From the cell containing the given text, extract its center point as (X, Y) coordinate. 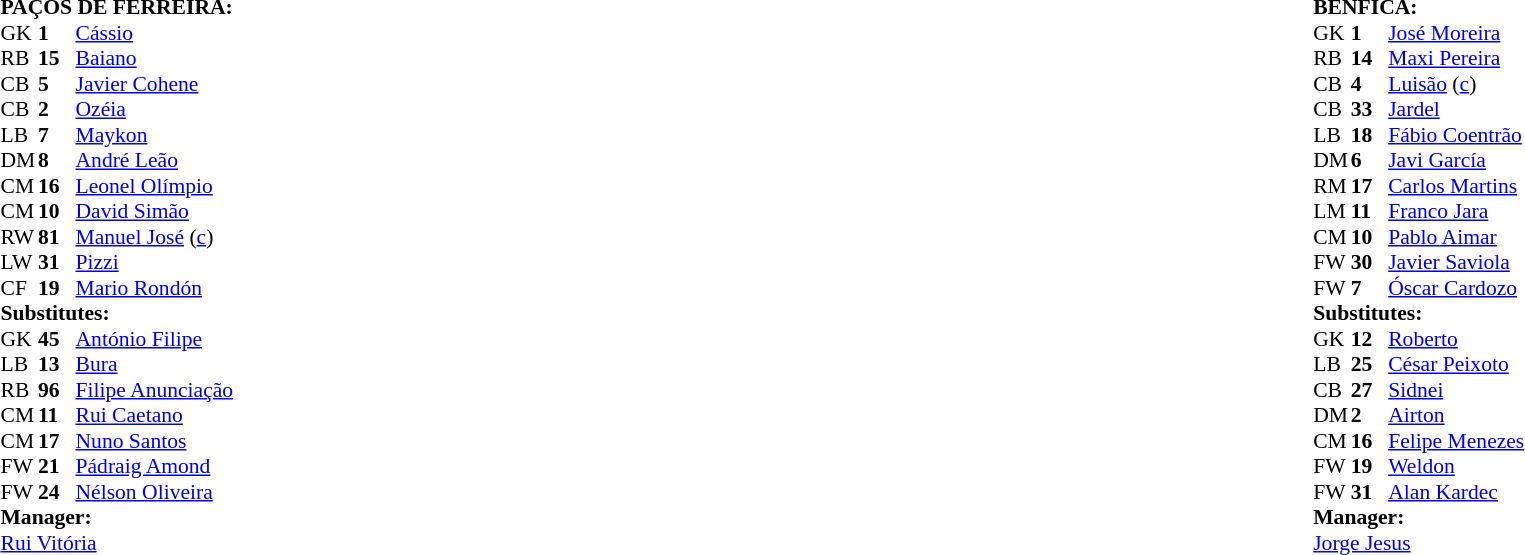
Baiano (155, 59)
30 (1370, 263)
Pádraig Amond (155, 467)
Felipe Menezes (1456, 441)
César Peixoto (1456, 365)
Maykon (155, 135)
Roberto (1456, 339)
Fábio Coentrão (1456, 135)
12 (1370, 339)
18 (1370, 135)
Javier Cohene (155, 84)
13 (57, 365)
RM (1332, 186)
6 (1370, 161)
21 (57, 467)
Mario Rondón (155, 288)
14 (1370, 59)
Javi García (1456, 161)
Weldon (1456, 467)
8 (57, 161)
LM (1332, 211)
Sidnei (1456, 390)
Maxi Pereira (1456, 59)
José Moreira (1456, 33)
4 (1370, 84)
Rui Caetano (155, 415)
Franco Jara (1456, 211)
LW (19, 263)
81 (57, 237)
CF (19, 288)
André Leão (155, 161)
25 (1370, 365)
Pizzi (155, 263)
5 (57, 84)
António Filipe (155, 339)
Nuno Santos (155, 441)
Carlos Martins (1456, 186)
Filipe Anunciação (155, 390)
45 (57, 339)
Alan Kardec (1456, 492)
Cássio (155, 33)
Bura (155, 365)
Leonel Olímpio (155, 186)
27 (1370, 390)
Luisão (c) (1456, 84)
RW (19, 237)
Nélson Oliveira (155, 492)
Javier Saviola (1456, 263)
Ozéia (155, 109)
Óscar Cardozo (1456, 288)
15 (57, 59)
Pablo Aimar (1456, 237)
24 (57, 492)
Airton (1456, 415)
33 (1370, 109)
Manuel José (c) (155, 237)
David Simão (155, 211)
96 (57, 390)
Jardel (1456, 109)
